Pinpoint the cell where the given text exists, returning its [X, Y] midpoint coordinate. 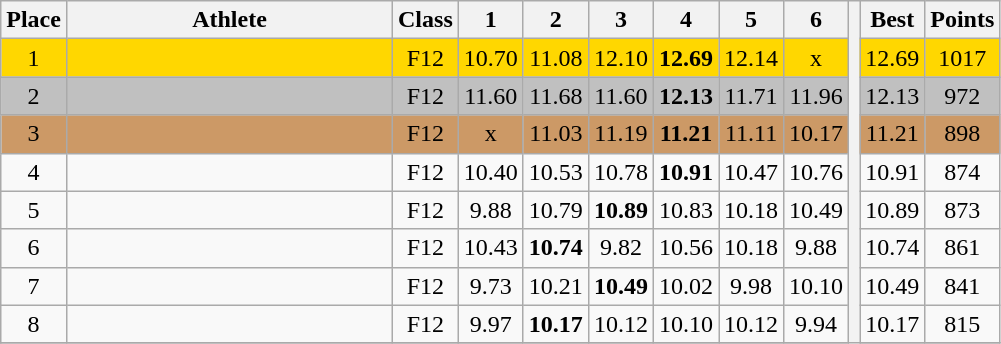
10.02 [686, 286]
10.53 [556, 172]
9.82 [620, 248]
7 [34, 286]
10.21 [556, 286]
9.73 [490, 286]
873 [962, 210]
11.03 [556, 134]
1017 [962, 58]
874 [962, 172]
10.40 [490, 172]
10.76 [816, 172]
Athlete [229, 20]
10.47 [750, 172]
972 [962, 96]
11.11 [750, 134]
841 [962, 286]
11.68 [556, 96]
11.96 [816, 96]
10.43 [490, 248]
12.14 [750, 58]
10.83 [686, 210]
9.98 [750, 286]
9.97 [490, 324]
11.08 [556, 58]
Place [34, 20]
861 [962, 248]
8 [34, 324]
898 [962, 134]
815 [962, 324]
Class [426, 20]
11.19 [620, 134]
11.71 [750, 96]
12.10 [620, 58]
Best [892, 20]
10.56 [686, 248]
10.70 [490, 58]
Points [962, 20]
10.79 [556, 210]
10.78 [620, 172]
9.94 [816, 324]
